Provide the (x, y) coordinate of the cell's center where the given text is located.  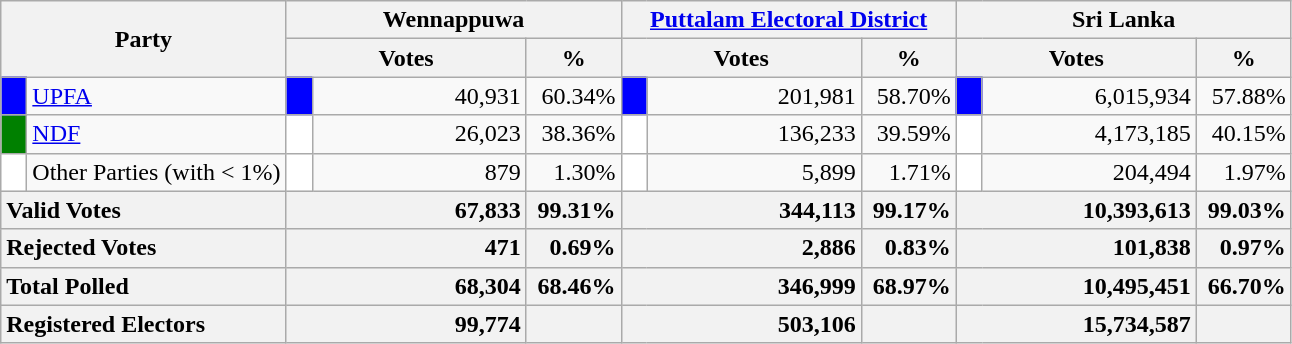
0.69% (574, 248)
0.97% (1244, 248)
99.03% (1244, 210)
5,899 (754, 172)
68.97% (908, 286)
68,304 (406, 286)
UPFA (156, 96)
Wennappuwa (454, 20)
101,838 (1076, 248)
Other Parties (with < 1%) (156, 172)
99.31% (574, 210)
57.88% (1244, 96)
346,999 (741, 286)
0.83% (908, 248)
10,495,451 (1076, 286)
2,886 (741, 248)
4,173,185 (1089, 134)
99.17% (908, 210)
471 (406, 248)
Total Polled (144, 286)
Puttalam Electoral District (788, 20)
503,106 (741, 324)
6,015,934 (1089, 96)
879 (419, 172)
58.70% (908, 96)
99,774 (406, 324)
Registered Electors (144, 324)
10,393,613 (1076, 210)
60.34% (574, 96)
1.71% (908, 172)
68.46% (574, 286)
67,833 (406, 210)
Sri Lanka (1124, 20)
136,233 (754, 134)
1.30% (574, 172)
15,734,587 (1076, 324)
Party (144, 39)
Rejected Votes (144, 248)
NDF (156, 134)
201,981 (754, 96)
1.97% (1244, 172)
Valid Votes (144, 210)
40.15% (1244, 134)
40,931 (419, 96)
26,023 (419, 134)
39.59% (908, 134)
204,494 (1089, 172)
38.36% (574, 134)
344,113 (741, 210)
66.70% (1244, 286)
